Identify which cell holds the provided text, then report its (x, y) central coordinate. 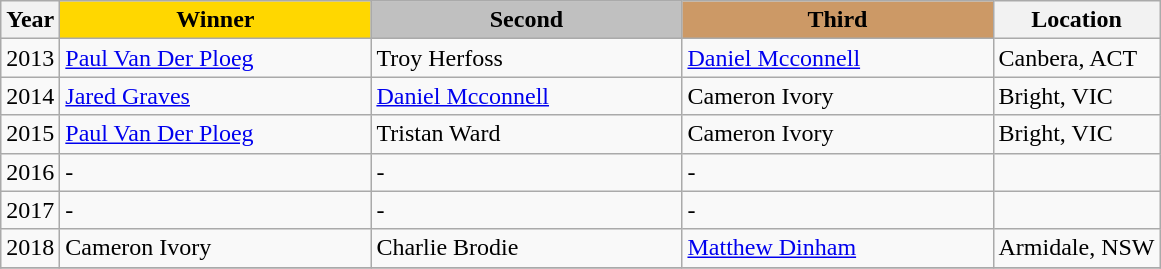
Troy Herfoss (526, 58)
Winner (216, 20)
2018 (30, 248)
Tristan Ward (526, 134)
Jared Graves (216, 96)
2013 (30, 58)
Charlie Brodie (526, 248)
Year (30, 20)
2014 (30, 96)
Matthew Dinham (838, 248)
Armidale, NSW (1076, 248)
Third (838, 20)
2016 (30, 172)
2015 (30, 134)
Second (526, 20)
2017 (30, 210)
Location (1076, 20)
Canbera, ACT (1076, 58)
